For the text-containing cell, return its midpoint in [X, Y] coordinate format. 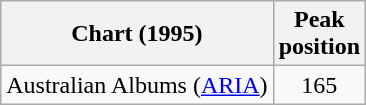
165 [319, 85]
Australian Albums (ARIA) [137, 85]
Peakposition [319, 34]
Chart (1995) [137, 34]
